For the text-containing cell, return its midpoint in [x, y] coordinate format. 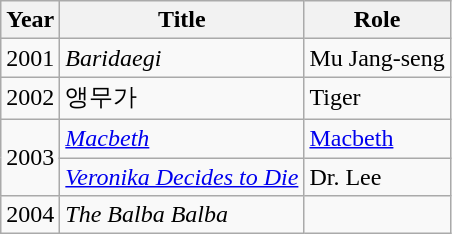
Year [30, 20]
Mu Jang-seng [377, 58]
Baridaegi [182, 58]
2001 [30, 58]
Dr. Lee [377, 177]
2004 [30, 215]
앵무가 [182, 98]
Veronika Decides to Die [182, 177]
The Balba Balba [182, 215]
Role [377, 20]
2002 [30, 98]
2003 [30, 157]
Title [182, 20]
Tiger [377, 98]
